Return the [X, Y] coordinate for the center point of the cell that contains the specified text.  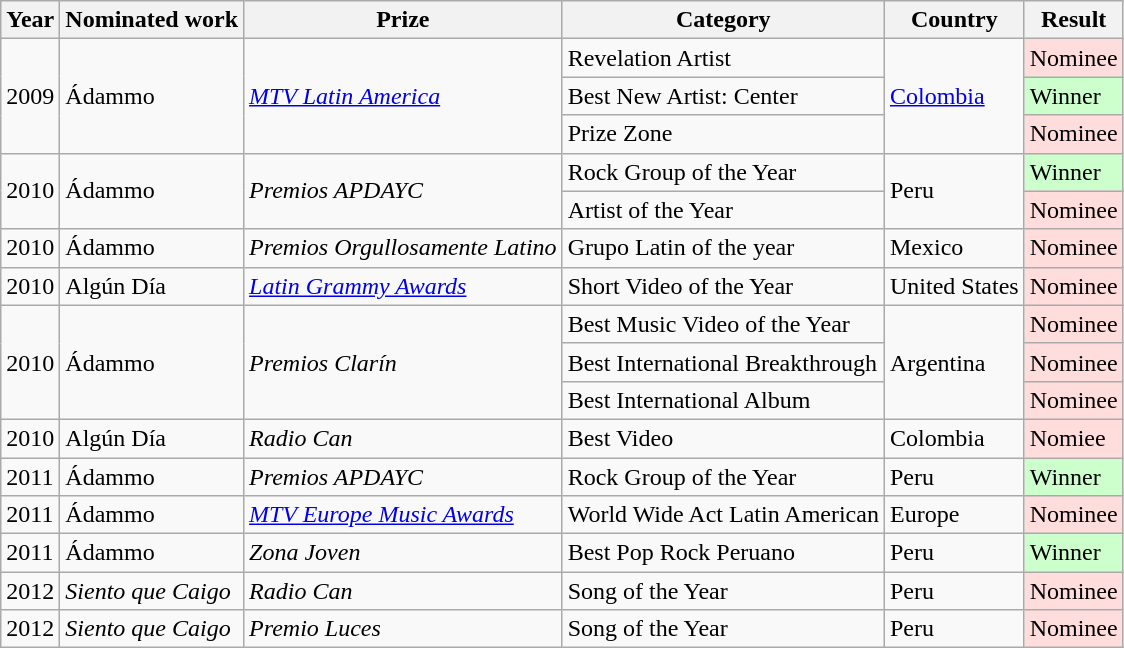
Zona Joven [404, 553]
Prize Zone [723, 134]
Best Music Video of the Year [723, 324]
MTV Europe Music Awards [404, 515]
Best New Artist: Center [723, 96]
Best Pop Rock Peruano [723, 553]
Premio Luces [404, 629]
Grupo Latin of the year [723, 248]
Best International Album [723, 400]
Premios Orgullosamente Latino [404, 248]
Nominated work [152, 20]
Prize [404, 20]
MTV Latin America [404, 96]
Europe [954, 515]
Nomiee [1074, 438]
United States [954, 286]
Premios Clarín [404, 362]
Argentina [954, 362]
2009 [30, 96]
Best Video [723, 438]
Best International Breakthrough [723, 362]
Revelation Artist [723, 58]
Artist of the Year [723, 210]
Result [1074, 20]
Year [30, 20]
Mexico [954, 248]
Category [723, 20]
Latin Grammy Awards [404, 286]
Country [954, 20]
Short Video of the Year [723, 286]
World Wide Act Latin American [723, 515]
